Return [x, y] of the center of cell containing provided text 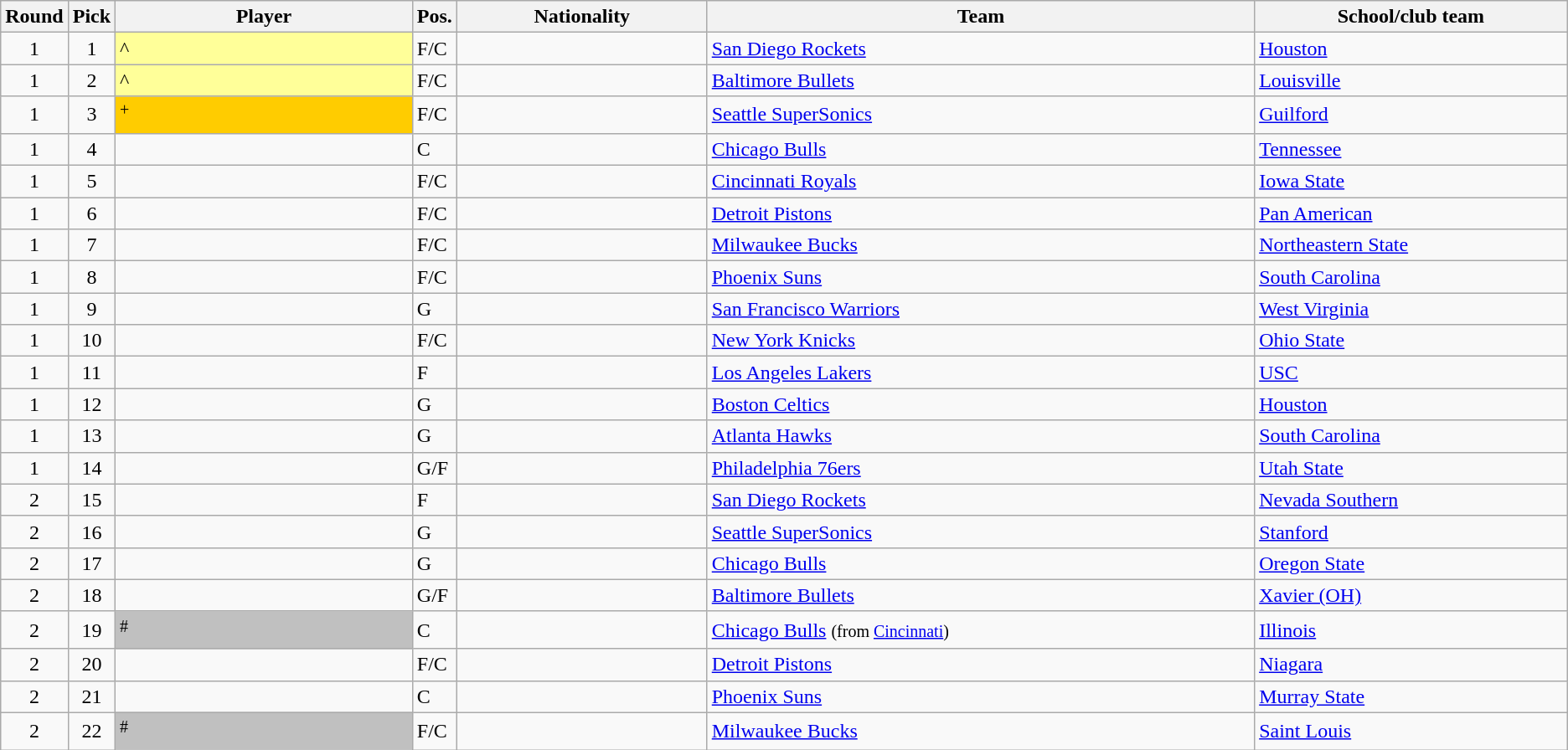
Player [265, 17]
6 [91, 213]
Niagara [1411, 665]
+ [265, 116]
18 [91, 595]
Iowa State [1411, 182]
3 [91, 116]
Chicago Bulls (from Cincinnati) [980, 629]
9 [91, 309]
Saint Louis [1411, 732]
West Virginia [1411, 309]
Xavier (OH) [1411, 595]
Tennessee [1411, 149]
15 [91, 500]
Boston Celtics [980, 404]
Louisville [1411, 80]
21 [91, 696]
Pan American [1411, 213]
Oregon State [1411, 563]
Los Angeles Lakers [980, 372]
School/club team [1411, 17]
Nevada Southern [1411, 500]
Round [34, 17]
San Francisco Warriors [980, 309]
16 [91, 532]
Murray State [1411, 696]
12 [91, 404]
Illinois [1411, 629]
Pick [91, 17]
10 [91, 341]
Atlanta Hawks [980, 436]
4 [91, 149]
17 [91, 563]
Nationality [581, 17]
11 [91, 372]
Philadelphia 76ers [980, 468]
8 [91, 277]
5 [91, 182]
Stanford [1411, 532]
20 [91, 665]
7 [91, 245]
Guilford [1411, 116]
Pos. [434, 17]
Northeastern State [1411, 245]
New York Knicks [980, 341]
Cincinnati Royals [980, 182]
Team [980, 17]
Ohio State [1411, 341]
22 [91, 732]
USC [1411, 372]
14 [91, 468]
Utah State [1411, 468]
19 [91, 629]
13 [91, 436]
